Scan for the cell matching the given text and deliver its [X, Y] coordinate at center. 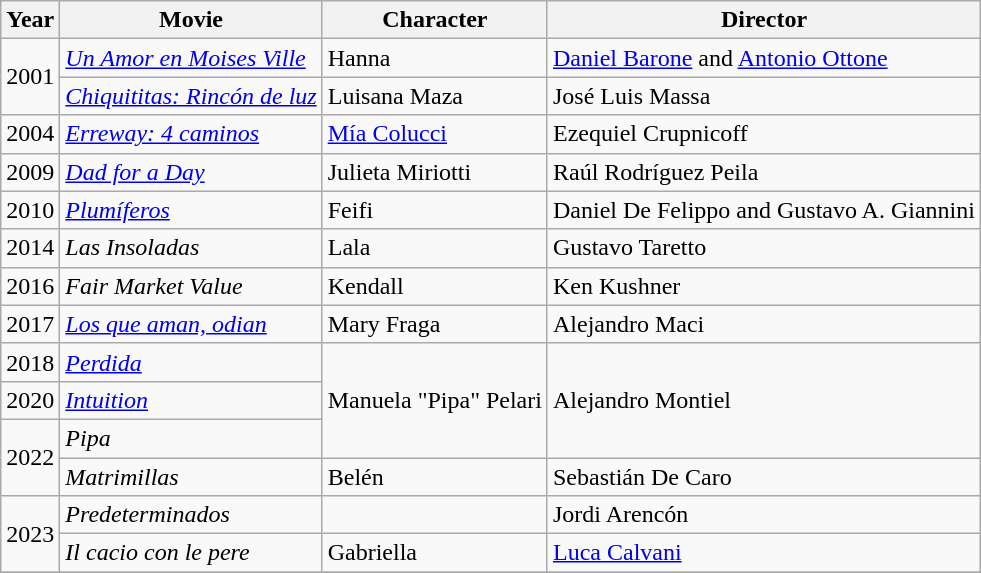
Chiquititas: Rincón de luz [191, 96]
Matrimillas [191, 477]
Daniel De Felippo and Gustavo A. Giannini [764, 210]
Ezequiel Crupnicoff [764, 134]
Year [30, 20]
Luca Calvani [764, 553]
2009 [30, 172]
2010 [30, 210]
Julieta Miriotti [434, 172]
Kendall [434, 286]
Pipa [191, 438]
Las Insoladas [191, 248]
Daniel Barone and Antonio Ottone [764, 58]
Raúl Rodríguez Peila [764, 172]
Feifi [434, 210]
Character [434, 20]
Movie [191, 20]
2004 [30, 134]
Un Amor en Moises Ville [191, 58]
Director [764, 20]
Dad for a Day [191, 172]
Alejandro Montiel [764, 400]
Plumíferos [191, 210]
Mary Fraga [434, 324]
Sebastián De Caro [764, 477]
2022 [30, 457]
2014 [30, 248]
2001 [30, 77]
2023 [30, 534]
Intuition [191, 400]
Fair Market Value [191, 286]
2020 [30, 400]
Il cacio con le pere [191, 553]
Gabriella [434, 553]
Manuela "Pipa" Pelari [434, 400]
Hanna [434, 58]
2018 [30, 362]
José Luis Massa [764, 96]
Jordi Arencón [764, 515]
2016 [30, 286]
Ken Kushner [764, 286]
Gustavo Taretto [764, 248]
Alejandro Maci [764, 324]
Lala [434, 248]
Belén [434, 477]
2017 [30, 324]
Perdida [191, 362]
Erreway: 4 caminos [191, 134]
Predeterminados [191, 515]
Mía Colucci [434, 134]
Luisana Maza [434, 96]
Los que aman, odian [191, 324]
